Identify which cell holds the provided text, then report its (X, Y) central coordinate. 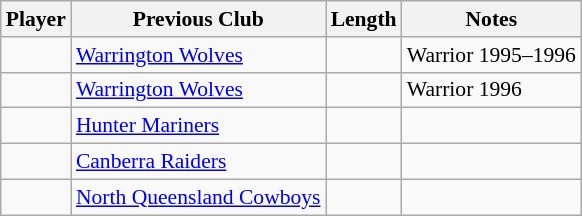
Length (364, 19)
Hunter Mariners (198, 126)
Previous Club (198, 19)
North Queensland Cowboys (198, 197)
Notes (492, 19)
Player (36, 19)
Canberra Raiders (198, 162)
Warrior 1995–1996 (492, 55)
Warrior 1996 (492, 90)
